Determine the (X, Y) coordinate at the center of the cell enclosing the given text.  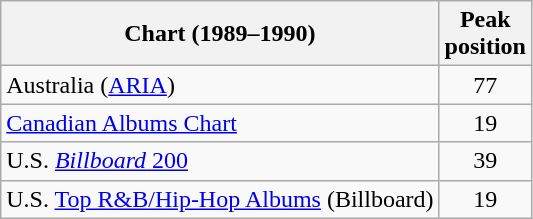
Peakposition (485, 34)
U.S. Top R&B/Hip-Hop Albums (Billboard) (220, 199)
Canadian Albums Chart (220, 123)
Chart (1989–1990) (220, 34)
U.S. Billboard 200 (220, 161)
39 (485, 161)
Australia (ARIA) (220, 85)
77 (485, 85)
